Determine the (x, y) coordinate at the center of the cell enclosing the given text.  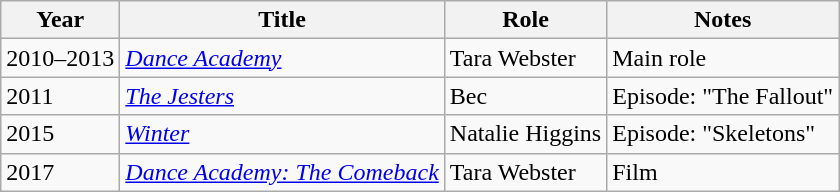
Title (282, 20)
2017 (60, 172)
Notes (723, 20)
Dance Academy: The Comeback (282, 172)
2015 (60, 134)
Year (60, 20)
Winter (282, 134)
Natalie Higgins (525, 134)
2011 (60, 96)
The Jesters (282, 96)
Episode: "The Fallout" (723, 96)
Bec (525, 96)
Role (525, 20)
Dance Academy (282, 58)
Main role (723, 58)
Film (723, 172)
Episode: "Skeletons" (723, 134)
2010–2013 (60, 58)
